Pinpoint the cell where the given text exists, returning its (x, y) midpoint coordinate. 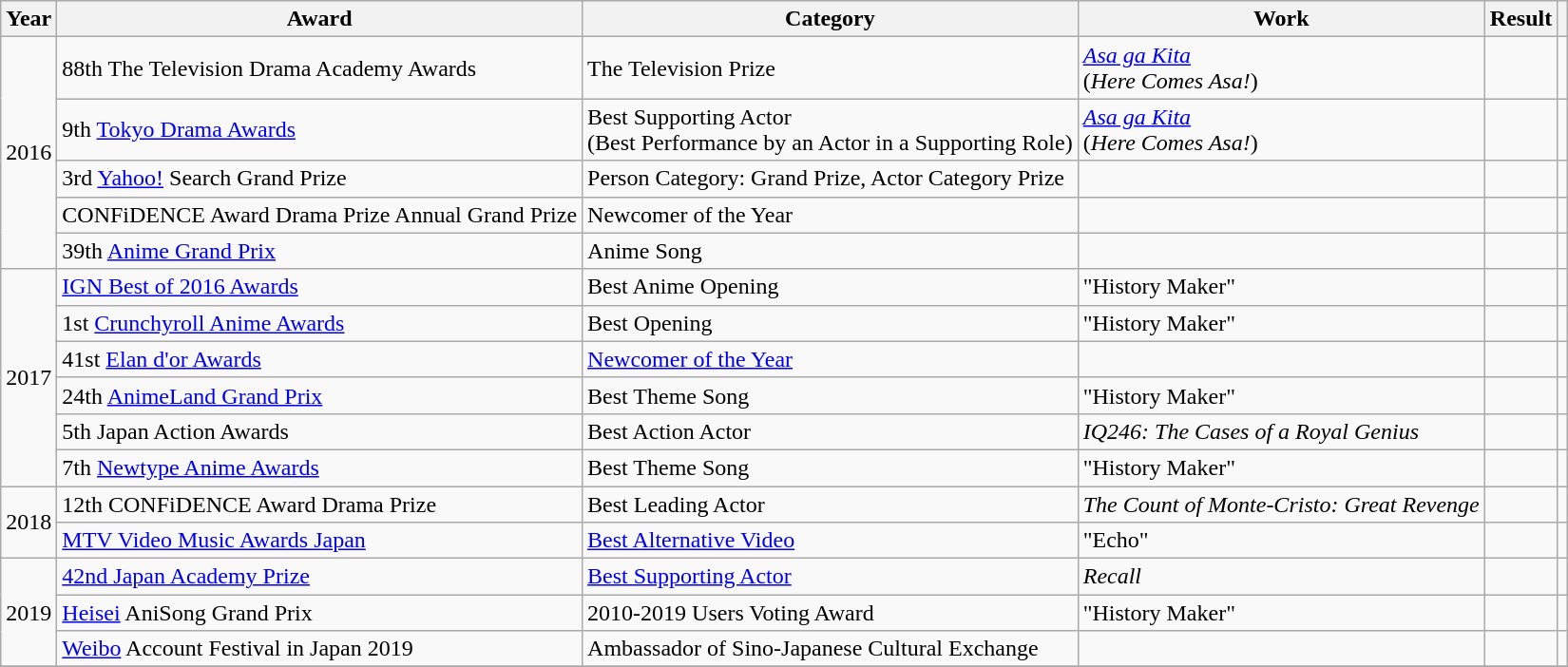
2019 (29, 613)
2018 (29, 523)
Recall (1281, 577)
Best Action Actor (831, 431)
3rd Yahoo! Search Grand Prize (319, 179)
41st Elan d'or Awards (319, 359)
7th Newtype Anime Awards (319, 467)
Best Leading Actor (831, 505)
12th CONFiDENCE Award Drama Prize (319, 505)
Best Opening (831, 323)
88th The Television Drama Academy Awards (319, 68)
Best Alternative Video (831, 541)
2016 (29, 153)
CONFiDENCE Award Drama Prize Annual Grand Prize (319, 215)
Best Supporting Actor(Best Performance by an Actor in a Supporting Role) (831, 129)
Award (319, 19)
Anime Song (831, 251)
Work (1281, 19)
2017 (29, 377)
Best Anime Opening (831, 287)
1st Crunchyroll Anime Awards (319, 323)
Ambassador of Sino-Japanese Cultural Exchange (831, 649)
Weibo Account Festival in Japan 2019 (319, 649)
IQ246: The Cases of a Royal Genius (1281, 431)
The Television Prize (831, 68)
Best Supporting Actor (831, 577)
24th AnimeLand Grand Prix (319, 395)
39th Anime Grand Prix (319, 251)
MTV Video Music Awards Japan (319, 541)
Heisei AniSong Grand Prix (319, 613)
The Count of Monte-Cristo: Great Revenge (1281, 505)
IGN Best of 2016 Awards (319, 287)
5th Japan Action Awards (319, 431)
2010-2019 Users Voting Award (831, 613)
Person Category: Grand Prize, Actor Category Prize (831, 179)
Result (1520, 19)
"Echo" (1281, 541)
Category (831, 19)
Year (29, 19)
42nd Japan Academy Prize (319, 577)
9th Tokyo Drama Awards (319, 129)
